Output the [x, y] coordinate of the center of the cell containing the given text.  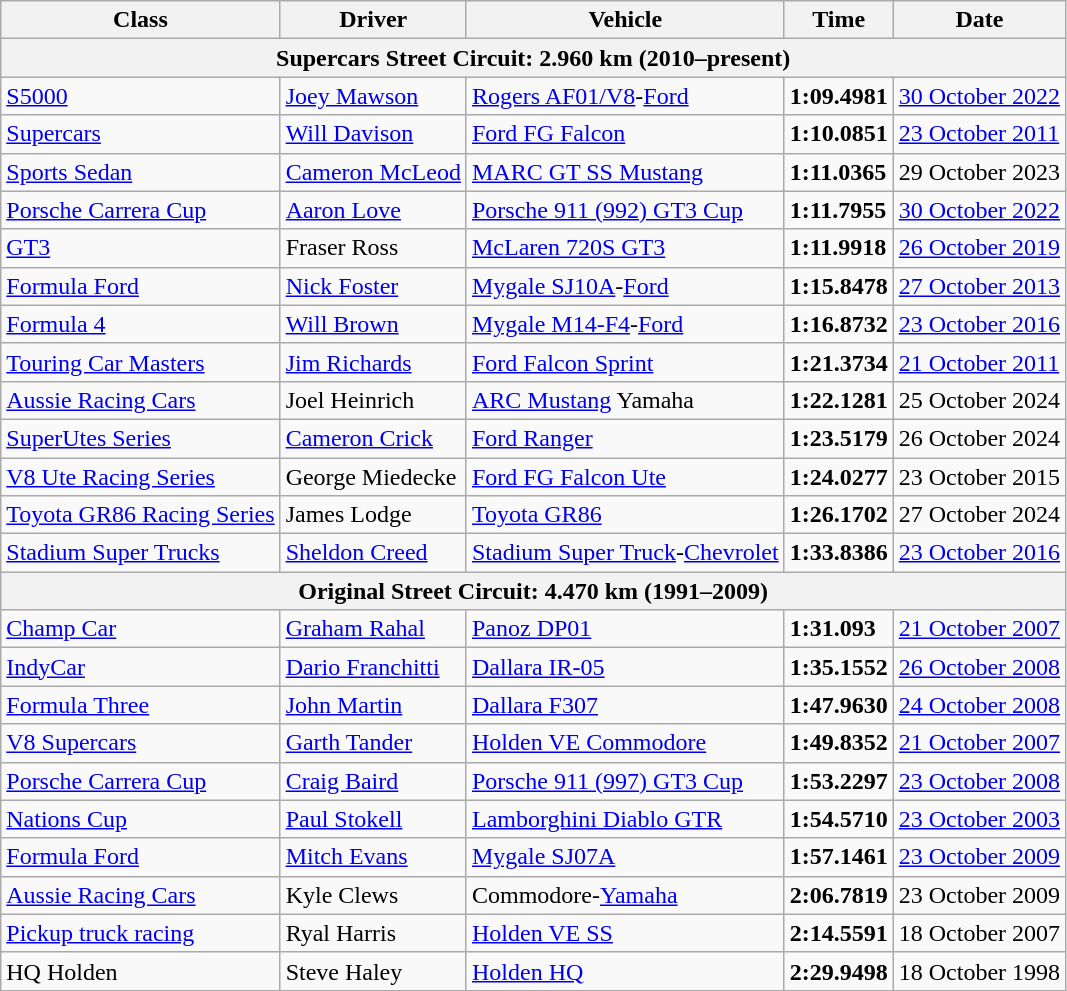
Time [838, 20]
Fraser Ross [373, 248]
Pickup truck racing [140, 933]
Will Brown [373, 324]
1:16.8732 [838, 324]
Graham Rahal [373, 629]
Driver [373, 20]
ARC Mustang Yamaha [625, 400]
24 October 2008 [979, 705]
18 October 1998 [979, 971]
Kyle Clews [373, 895]
1:31.093 [838, 629]
Sheldon Creed [373, 553]
Supercars Street Circuit: 2.960 km (2010–present) [534, 58]
Ford Ranger [625, 438]
Jim Richards [373, 362]
Formula Three [140, 705]
1:15.8478 [838, 286]
Ford Falcon Sprint [625, 362]
23 October 2008 [979, 781]
1:33.8386 [838, 553]
V8 Ute Racing Series [140, 477]
Holden VE SS [625, 933]
Ford FG Falcon Ute [625, 477]
Supercars [140, 134]
23 October 2015 [979, 477]
25 October 2024 [979, 400]
1:35.1552 [838, 667]
26 October 2024 [979, 438]
1:09.4981 [838, 96]
Steve Haley [373, 971]
1:21.3734 [838, 362]
Ryal Harris [373, 933]
Mygale M14-F4-Ford [625, 324]
1:22.1281 [838, 400]
Holden VE Commodore [625, 743]
V8 Supercars [140, 743]
HQ Holden [140, 971]
Mitch Evans [373, 857]
1:24.0277 [838, 477]
1:23.5179 [838, 438]
Aaron Love [373, 210]
Ford FG Falcon [625, 134]
1:57.1461 [838, 857]
2:29.9498 [838, 971]
Date [979, 20]
1:54.5710 [838, 819]
Mygale SJ10A-Ford [625, 286]
Garth Tander [373, 743]
18 October 2007 [979, 933]
Commodore-Yamaha [625, 895]
2:14.5591 [838, 933]
James Lodge [373, 515]
1:47.9630 [838, 705]
Holden HQ [625, 971]
23 October 2011 [979, 134]
Class [140, 20]
1:11.7955 [838, 210]
Cameron McLeod [373, 172]
26 October 2019 [979, 248]
1:49.8352 [838, 743]
Craig Baird [373, 781]
Porsche 911 (997) GT3 Cup [625, 781]
Mygale SJ07A [625, 857]
1:53.2297 [838, 781]
Stadium Super Trucks [140, 553]
Nick Foster [373, 286]
27 October 2024 [979, 515]
Sports Sedan [140, 172]
1:10.0851 [838, 134]
Cameron Crick [373, 438]
Nations Cup [140, 819]
Lamborghini Diablo GTR [625, 819]
Joey Mawson [373, 96]
Touring Car Masters [140, 362]
21 October 2011 [979, 362]
George Miedecke [373, 477]
Dario Franchitti [373, 667]
McLaren 720S GT3 [625, 248]
Panoz DP01 [625, 629]
S5000 [140, 96]
Joel Heinrich [373, 400]
Original Street Circuit: 4.470 km (1991–2009) [534, 591]
Stadium Super Truck-Chevrolet [625, 553]
26 October 2008 [979, 667]
1:26.1702 [838, 515]
29 October 2023 [979, 172]
Dallara F307 [625, 705]
Will Davison [373, 134]
MARC GT SS Mustang [625, 172]
Toyota GR86 Racing Series [140, 515]
Porsche 911 (992) GT3 Cup [625, 210]
Paul Stokell [373, 819]
2:06.7819 [838, 895]
1:11.0365 [838, 172]
Toyota GR86 [625, 515]
SuperUtes Series [140, 438]
GT3 [140, 248]
27 October 2013 [979, 286]
Formula 4 [140, 324]
Dallara IR-05 [625, 667]
1:11.9918 [838, 248]
Champ Car [140, 629]
Vehicle [625, 20]
Rogers AF01/V8-Ford [625, 96]
IndyCar [140, 667]
John Martin [373, 705]
23 October 2003 [979, 819]
